Identify which cell holds the provided text, then report its (X, Y) central coordinate. 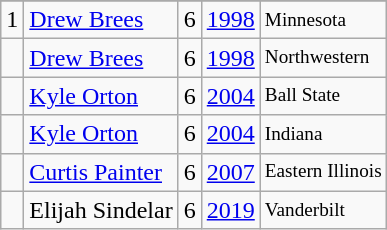
Indiana (323, 134)
Northwestern (323, 58)
Curtis Painter (101, 172)
2007 (230, 172)
Elijah Sindelar (101, 210)
Minnesota (323, 20)
2019 (230, 210)
Vanderbilt (323, 210)
Eastern Illinois (323, 172)
1 (12, 20)
Ball State (323, 96)
